Locate the cell with the specified text and output its (X, Y) center coordinate. 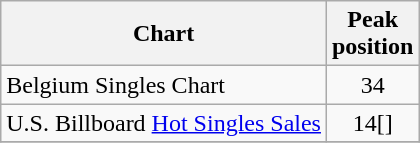
U.S. Billboard Hot Singles Sales (164, 123)
Belgium Singles Chart (164, 85)
14[] (372, 123)
Chart (164, 34)
Peakposition (372, 34)
34 (372, 85)
